Output the [x, y] coordinate of the center of the cell containing the given text.  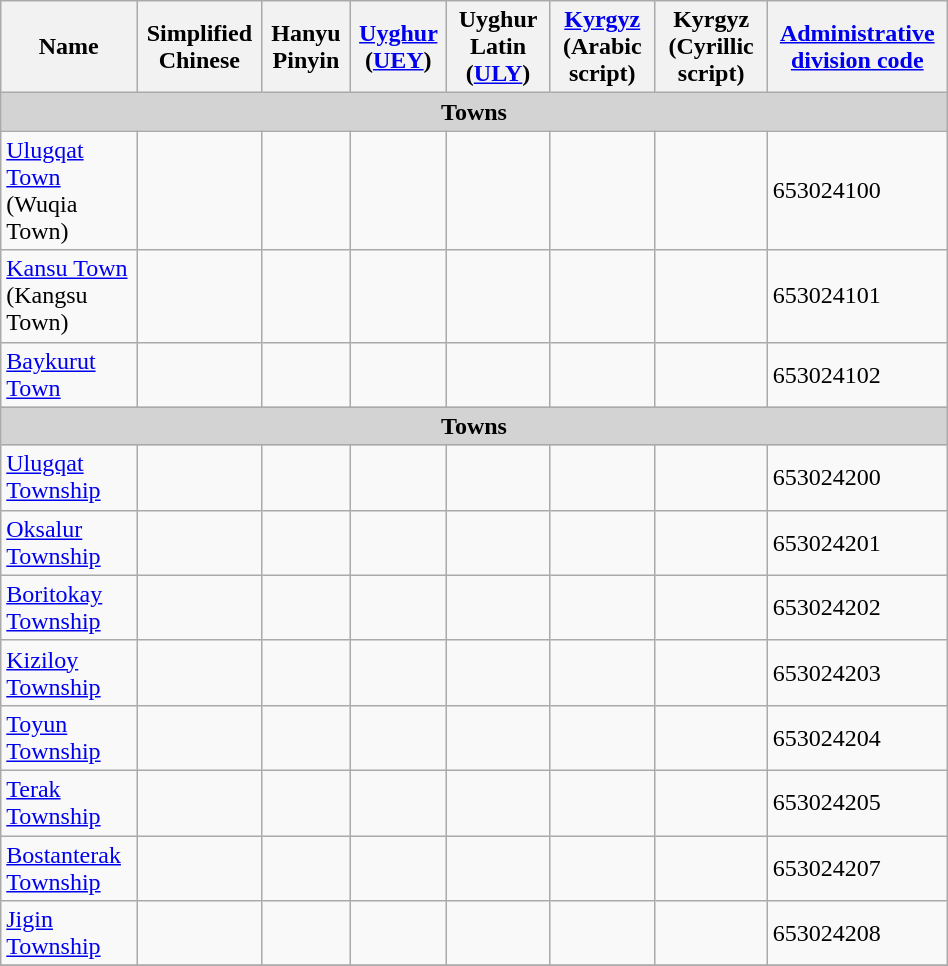
653024100 [857, 190]
653024202 [857, 608]
Kyrgyz (Cyrillic script) [711, 47]
Hanyu Pinyin [306, 47]
Ulugqat Township [69, 478]
Kiziloy Township [69, 672]
653024201 [857, 542]
Simplified Chinese [200, 47]
Bostanterak Township [69, 868]
Kansu Town(Kangsu Town) [69, 296]
653024101 [857, 296]
Boritokay Township [69, 608]
Jigin Township [69, 934]
Administrative division code [857, 47]
653024204 [857, 738]
653024102 [857, 374]
Uyghur Latin (ULY) [498, 47]
Baykurut Town [69, 374]
Kyrgyz (Arabic script) [602, 47]
Terak Township [69, 802]
Oksalur Township [69, 542]
Toyun Township [69, 738]
653024208 [857, 934]
Ulugqat Town(Wuqia Town) [69, 190]
Name [69, 47]
Uyghur (UEY) [398, 47]
653024200 [857, 478]
653024205 [857, 802]
653024207 [857, 868]
653024203 [857, 672]
